Determine the (X, Y) coordinate at the center of the cell enclosing the given text.  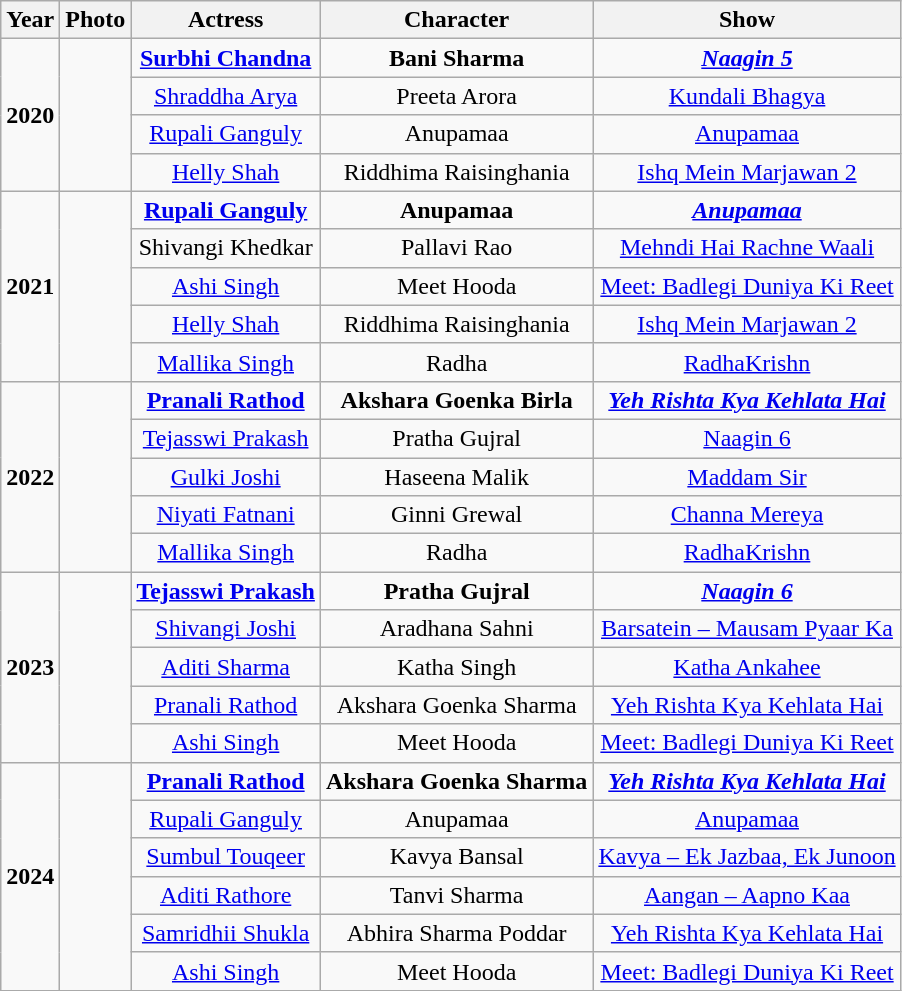
Year (30, 20)
Aradhana Sahni (456, 629)
Kavya – Ek Jazbaa, Ek Junoon (747, 857)
Mehndi Hai Rachne Waali (747, 248)
Channa Mereya (747, 515)
Samridhii Shukla (226, 933)
Sumbul Touqeer (226, 857)
Katha Ankahee (747, 667)
Haseena Malik (456, 477)
Show (747, 20)
Character (456, 20)
Tanvi Sharma (456, 895)
Ginni Grewal (456, 515)
Aditi Sharma (226, 667)
2024 (30, 876)
Katha Singh (456, 667)
Akshara Goenka Birla (456, 400)
Niyati Fatnani (226, 515)
2020 (30, 115)
Aditi Rathore (226, 895)
Abhira Sharma Poddar (456, 933)
Preeta Arora (456, 96)
Photo (96, 20)
Naagin 5 (747, 58)
Actress (226, 20)
Kavya Bansal (456, 857)
Aangan – Aapno Kaa (747, 895)
Barsatein – Mausam Pyaar Ka (747, 629)
Shivangi Joshi (226, 629)
Bani Sharma (456, 58)
Pallavi Rao (456, 248)
Shivangi Khedkar (226, 248)
Shraddha Arya (226, 96)
Surbhi Chandna (226, 58)
2022 (30, 476)
Kundali Bhagya (747, 96)
Maddam Sir (747, 477)
Gulki Joshi (226, 477)
2023 (30, 667)
2021 (30, 286)
